Determine the [x, y] coordinate at the center of the cell enclosing the given text.  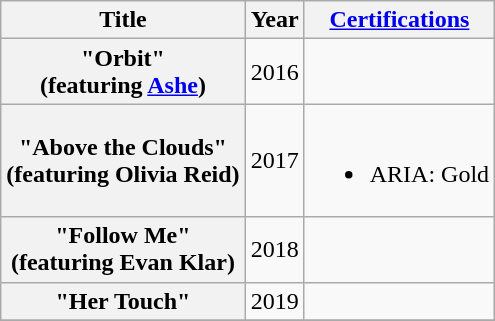
"Her Touch" [123, 301]
2016 [274, 72]
2017 [274, 160]
Title [123, 20]
2019 [274, 301]
"Above the Clouds" (featuring Olivia Reid) [123, 160]
ARIA: Gold [399, 160]
"Orbit" (featuring Ashe) [123, 72]
"Follow Me" (featuring Evan Klar) [123, 250]
2018 [274, 250]
Year [274, 20]
Certifications [399, 20]
